Locate the cell with the specified text and output its [x, y] center coordinate. 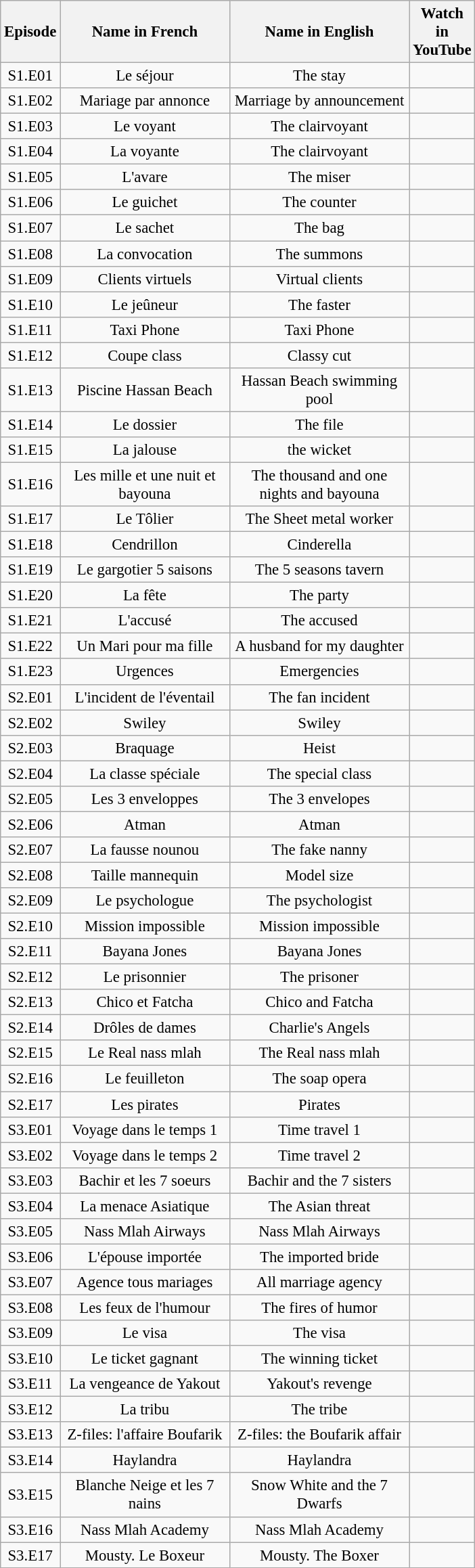
S2.E14 [30, 1028]
Model size [319, 875]
S2.E11 [30, 951]
Le prisonnier [145, 977]
The soap opera [319, 1079]
L'avare [145, 177]
Le Tôlier [145, 519]
Piscine Hassan Beach [145, 390]
Cendrillon [145, 545]
Coupe class [145, 355]
S2.E03 [30, 748]
Z-files: l'affaire Boufarik [145, 1435]
S1.E08 [30, 254]
Le dossier [145, 424]
S2.E08 [30, 875]
Le feuilleton [145, 1079]
The Sheet metal worker [319, 519]
S1.E12 [30, 355]
Episode [30, 32]
Les feux de l'humour [145, 1307]
Time travel 1 [319, 1129]
S3.E17 [30, 1555]
Les mille et une nuit et bayouna [145, 485]
S1.E01 [30, 76]
Agence tous mariages [145, 1282]
The summons [319, 254]
Les pirates [145, 1104]
L'accusé [145, 621]
La convocation [145, 254]
Watch in YouTube [443, 32]
S2.E04 [30, 774]
Yakout's revenge [319, 1384]
L'épouse importée [145, 1257]
S3.E02 [30, 1155]
S1.E15 [30, 450]
S2.E05 [30, 799]
S2.E16 [30, 1079]
S1.E02 [30, 101]
S2.E07 [30, 850]
S3.E08 [30, 1307]
Bachir et les 7 soeurs [145, 1180]
S2.E09 [30, 901]
S3.E13 [30, 1435]
La tribu [145, 1410]
S1.E18 [30, 545]
Braquage [145, 748]
S2.E06 [30, 824]
S1.E09 [30, 279]
S1.E04 [30, 152]
Le sachet [145, 228]
Chico and Fatcha [319, 1002]
The thousand and one nights and bayouna [319, 485]
The psychologist [319, 901]
S1.E21 [30, 621]
A husband for my daughter [319, 646]
Le visa [145, 1333]
Le séjour [145, 76]
Heist [319, 748]
Emergencies [319, 672]
Les 3 enveloppes [145, 799]
S1.E17 [30, 519]
Taille mannequin [145, 875]
Bachir and the 7 sisters [319, 1180]
The imported bride [319, 1257]
Blanche Neige et les 7 nains [145, 1496]
Virtual clients [319, 279]
The special class [319, 774]
S3.E03 [30, 1180]
S1.E14 [30, 424]
S1.E10 [30, 305]
S1.E22 [30, 646]
S1.E23 [30, 672]
S3.E04 [30, 1206]
Time travel 2 [319, 1155]
The accused [319, 621]
S3.E07 [30, 1282]
Voyage dans le temps 1 [145, 1129]
Charlie's Angels [319, 1028]
The fake nanny [319, 850]
Z-files: the Boufarik affair [319, 1435]
La voyante [145, 152]
The stay [319, 76]
Drôles de dames [145, 1028]
L'incident de l'éventail [145, 697]
The file [319, 424]
the wicket [319, 450]
Chico et Fatcha [145, 1002]
Un Mari pour ma fille [145, 646]
S3.E15 [30, 1496]
The winning ticket [319, 1359]
The counter [319, 202]
S3.E09 [30, 1333]
The fires of humor [319, 1307]
The bag [319, 228]
S3.E16 [30, 1529]
S3.E14 [30, 1460]
S1.E05 [30, 177]
La classe spéciale [145, 774]
S1.E11 [30, 330]
All marriage agency [319, 1282]
Cinderella [319, 545]
Le Real nass mlah [145, 1054]
La fausse nounou [145, 850]
Le guichet [145, 202]
S3.E01 [30, 1129]
S3.E12 [30, 1410]
Mariage par annonce [145, 101]
Mousty. Le Boxeur [145, 1555]
S1.E16 [30, 485]
The party [319, 596]
S3.E11 [30, 1384]
Name in French [145, 32]
S2.E12 [30, 977]
The prisoner [319, 977]
S2.E02 [30, 723]
S2.E13 [30, 1002]
Marriage by announcement [319, 101]
S3.E10 [30, 1359]
S3.E06 [30, 1257]
S1.E19 [30, 570]
S3.E05 [30, 1232]
The Asian threat [319, 1206]
La jalouse [145, 450]
S1.E03 [30, 127]
Name in English [319, 32]
Snow White and the 7 Dwarfs [319, 1496]
The 3 envelopes [319, 799]
Voyage dans le temps 2 [145, 1155]
Le voyant [145, 127]
S1.E07 [30, 228]
La vengeance de Yakout [145, 1384]
The 5 seasons tavern [319, 570]
The tribe [319, 1410]
The fan incident [319, 697]
The faster [319, 305]
Le jeûneur [145, 305]
S1.E06 [30, 202]
S2.E17 [30, 1104]
La fête [145, 596]
The Real nass mlah [319, 1054]
The visa [319, 1333]
Hassan Beach swimming pool [319, 390]
S2.E10 [30, 926]
S2.E15 [30, 1054]
Le gargotier 5 saisons [145, 570]
S1.E13 [30, 390]
S1.E20 [30, 596]
S2.E01 [30, 697]
Classy cut [319, 355]
Mousty. The Boxer [319, 1555]
La menace Asiatique [145, 1206]
The miser [319, 177]
Pirates [319, 1104]
Urgences [145, 672]
Le psychologue [145, 901]
Le ticket gagnant [145, 1359]
Clients virtuels [145, 279]
